For the text-containing cell, return its midpoint in (X, Y) coordinate format. 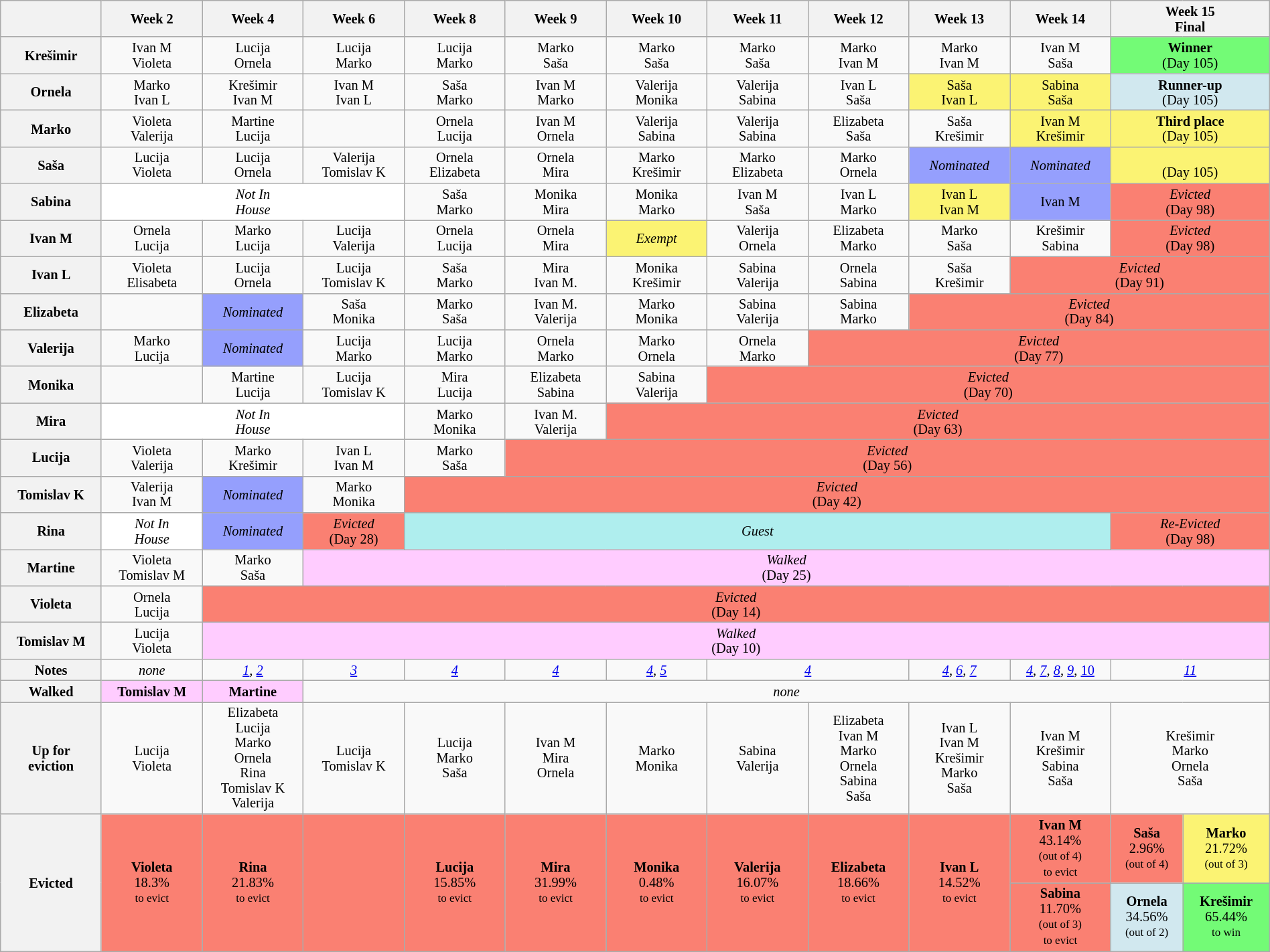
Ivan MKrešimirSabinaSaša (1061, 758)
Winner(Day 105) (1190, 55)
Ivan LMarko (859, 202)
4, 5 (656, 669)
Evicted (Day 42) (837, 494)
Week 10 (656, 19)
Evicted (Day 28) (354, 532)
1, 2 (253, 669)
MarkoIvan L (151, 92)
OrnelaElizabeta (454, 165)
Saša2.96%(out of 4) (1147, 849)
Walked (Day 25) (786, 568)
Ivan MOrnela (556, 129)
4, 6, 7 (959, 669)
Ornela (51, 92)
Violeta18.3%to evict (151, 882)
Monika (51, 384)
Guest (757, 532)
ValerijaIvan M (151, 494)
Ornela34.56%(out of 2) (1147, 917)
ValerijaMonika (656, 92)
Evicted (Day 77) (1038, 348)
Exempt (656, 238)
SabinaMarko (859, 312)
MiraIvan M. (556, 274)
3 (354, 669)
Ivan MKrešimir (1061, 129)
Week 12 (859, 19)
Walked (51, 691)
ElizabetaSaša (859, 129)
Rina21.83%to evict (253, 882)
MarkoElizabeta (758, 165)
SašaIvan L (959, 92)
Ivan L14.52%to evict (959, 882)
Re-Evicted (Day 98) (1190, 532)
Ivan MMarko (556, 92)
ValerijaTomislav K (354, 165)
Evicted (Day 84) (1089, 312)
Up foreviction (51, 758)
(Day 105) (1190, 165)
Sabina (51, 202)
Runner-up(Day 105) (1190, 92)
Evicted (Day 70) (989, 384)
Krešimir (51, 55)
Valerija16.07%to evict (758, 882)
Week 4 (253, 19)
Evicted (Day 91) (1140, 274)
Notes (51, 669)
Week 11 (758, 19)
ElizabetaLucijaMarkoOrnelaRinaTomislav KValerija (253, 758)
Tomislav K (51, 494)
MonikaMira (556, 202)
KrešimirIvan M (253, 92)
Evicted (Day 14) (735, 604)
Evicted (Day 56) (887, 458)
LucijaMarkoSaša (454, 758)
Rina (51, 532)
Violeta (51, 604)
Monika0.48%to evict (656, 882)
Mira31.99%to evict (556, 882)
Ivan LIvan MKrešimirMarkoSaša (959, 758)
Elizabeta18.66%to evict (859, 882)
SašaMonika (354, 312)
Valerija (51, 348)
Ivan M43.14%(out of 4)to evict (1061, 849)
KrešimirMarkoOrnelaSaša (1190, 758)
Marko (51, 129)
Lucija15.85%to evict (454, 882)
Saša (51, 165)
Mira (51, 422)
Ivan LSaša (859, 92)
Week 6 (354, 19)
Week 2 (151, 19)
LucijaValerija (354, 238)
VioletaElisabeta (151, 274)
Week 9 (556, 19)
Marko21.72%(out of 3) (1226, 849)
Week 13 (959, 19)
ElizabetaIvan MMarkoOrnelaSabinaSaša (859, 758)
MonikaMarko (656, 202)
Evicted (Day 63) (938, 422)
ElizabetaSabina (556, 384)
Week 8 (454, 19)
Week 14 (1061, 19)
MonikaKrešimir (656, 274)
SabinaSaša (1061, 92)
Ivan MMiraOrnela (556, 758)
Evicted (51, 882)
OrnelaSabina (859, 274)
11 (1190, 669)
Week 15Final (1190, 19)
Lucija (51, 458)
Elizabeta (51, 312)
Sabina11.70%(out of 3)to evict (1061, 917)
Ivan L (51, 274)
VioletaTomislav M (151, 568)
Krešimir65.44%to win (1226, 917)
ValerijaOrnela (758, 238)
Walked (Day 10) (735, 641)
KrešimirSabina (1061, 238)
Ivan MVioleta (151, 55)
MiraLucija (454, 384)
ElizabetaMarko (859, 238)
Ivan MIvan L (354, 92)
4, 7, 8, 9, 10 (1061, 669)
Third place(Day 105) (1190, 129)
